Detect which cell encompasses the target text, then output its [x, y] center coordinate. 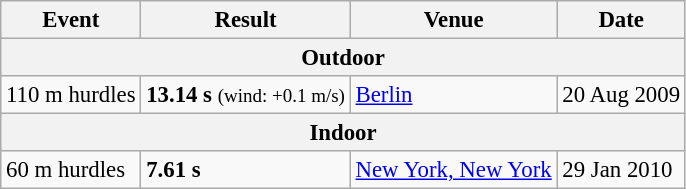
Outdoor [344, 58]
Result [246, 20]
13.14 s (wind: +0.1 m/s) [246, 95]
60 m hurdles [71, 170]
7.61 s [246, 170]
Indoor [344, 133]
New York, New York [454, 170]
110 m hurdles [71, 95]
Date [621, 20]
Berlin [454, 95]
20 Aug 2009 [621, 95]
Venue [454, 20]
Event [71, 20]
29 Jan 2010 [621, 170]
